Provide the (X, Y) coordinate of the cell's center where the given text is located.  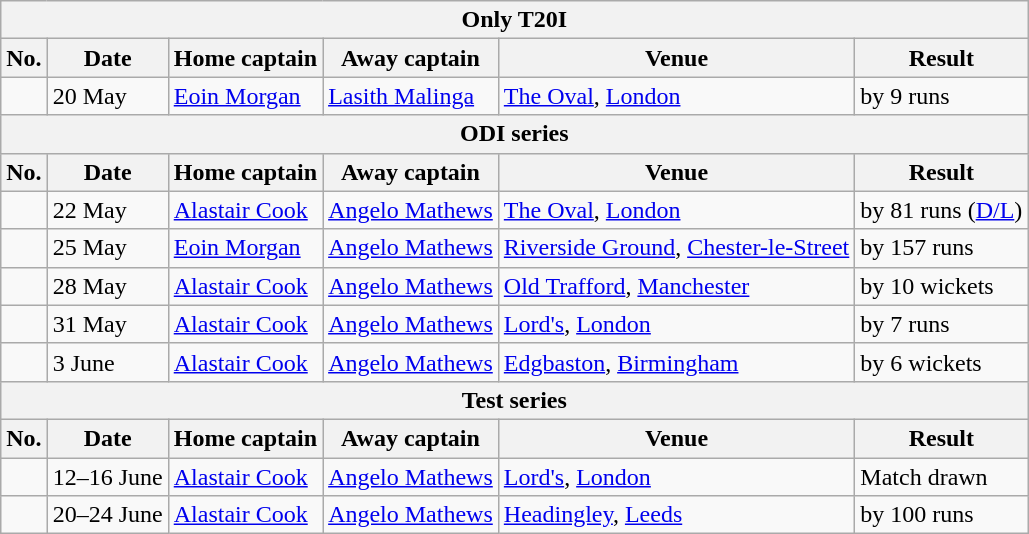
by 9 runs (942, 96)
by 157 runs (942, 248)
Edgbaston, Birmingham (676, 362)
Riverside Ground, Chester-le-Street (676, 248)
ODI series (514, 134)
Only T20I (514, 20)
by 7 runs (942, 324)
Headingley, Leeds (676, 515)
20 May (108, 96)
Match drawn (942, 477)
Test series (514, 400)
by 6 wickets (942, 362)
by 100 runs (942, 515)
12–16 June (108, 477)
31 May (108, 324)
by 81 runs (D/L) (942, 210)
28 May (108, 286)
Old Trafford, Manchester (676, 286)
3 June (108, 362)
22 May (108, 210)
20–24 June (108, 515)
Lasith Malinga (411, 96)
25 May (108, 248)
by 10 wickets (942, 286)
